Identify which cell holds the provided text, then report its [x, y] central coordinate. 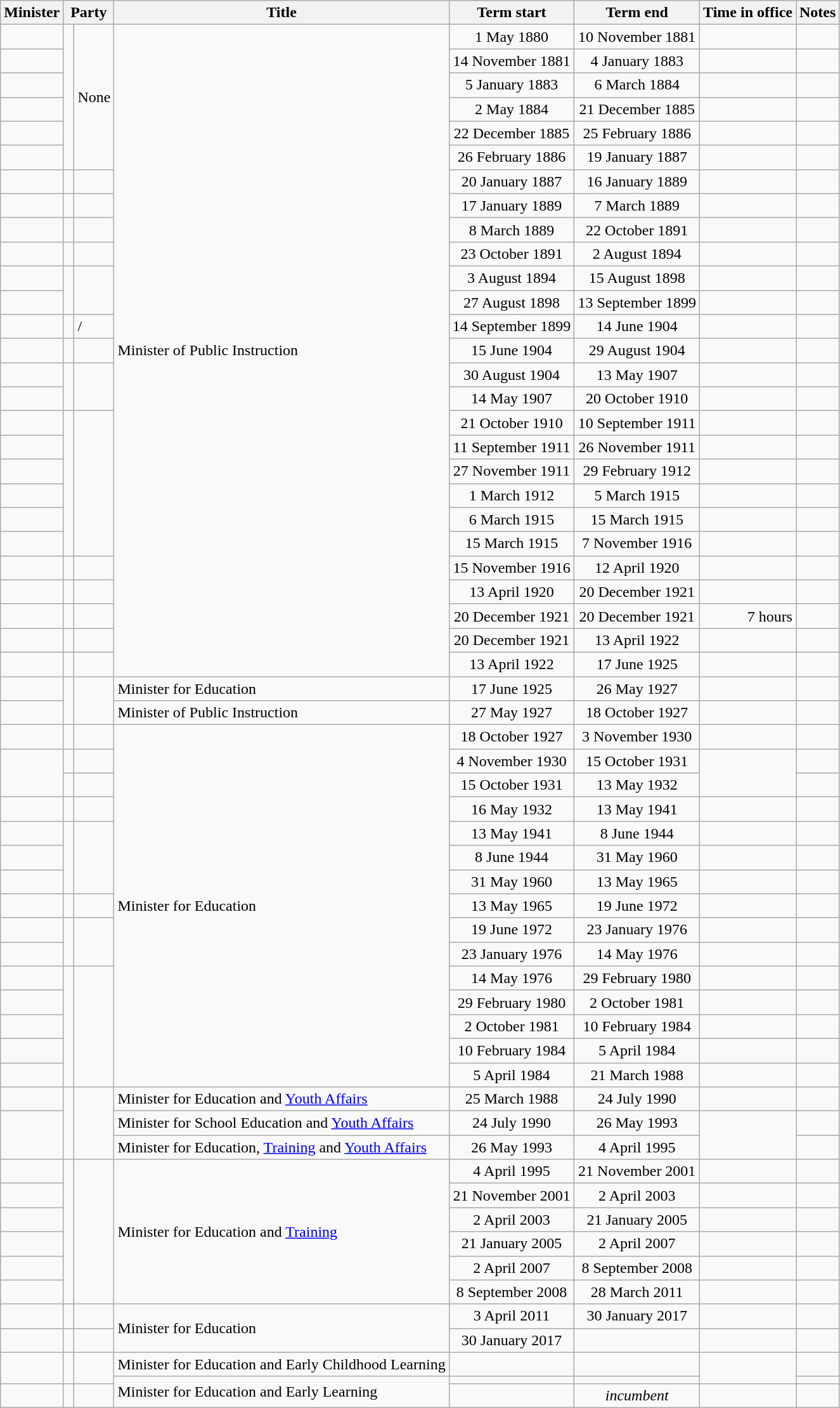
27 August 1898 [512, 303]
25 February 1886 [637, 133]
7 hours [748, 616]
7 November 1916 [637, 544]
Minister [32, 13]
Minister for Education and Early Learning [281, 1392]
28 March 2011 [637, 1292]
21 March 1988 [637, 1075]
incumbent [637, 1395]
1 March 1912 [512, 495]
6 March 1884 [637, 85]
3 November 1930 [637, 737]
27 May 1927 [512, 713]
8 March 1889 [512, 230]
19 January 1887 [637, 157]
20 January 1887 [512, 181]
15 June 1904 [512, 351]
1 May 1880 [512, 37]
16 May 1932 [512, 809]
13 May 1907 [637, 375]
Notes [818, 13]
2 May 1884 [512, 109]
/ [94, 327]
27 November 1911 [512, 471]
25 March 1988 [512, 1099]
13 May 1932 [637, 785]
5 January 1883 [512, 85]
30 August 1904 [512, 375]
3 April 2011 [512, 1316]
23 October 1891 [512, 254]
Term end [637, 13]
3 August 1894 [512, 278]
15 August 1898 [637, 278]
Minister for Education and Early Childhood Learning [281, 1364]
4 January 1883 [637, 61]
15 November 1916 [512, 568]
14 May 1907 [512, 399]
16 January 1889 [637, 181]
17 January 1889 [512, 205]
13 September 1899 [637, 303]
4 November 1930 [512, 761]
10 September 1911 [637, 423]
14 June 1904 [637, 327]
6 March 1915 [512, 519]
12 April 1920 [637, 568]
Term start [512, 13]
11 September 1911 [512, 447]
14 September 1899 [512, 327]
7 March 1889 [637, 205]
2 August 1894 [637, 254]
20 October 1910 [637, 399]
Minister for School Education and Youth Affairs [281, 1123]
5 March 1915 [637, 495]
13 April 1920 [512, 592]
10 November 1881 [637, 37]
Minister for Education, Training and Youth Affairs [281, 1147]
29 August 1904 [637, 351]
None [94, 97]
14 November 1881 [512, 61]
21 December 1885 [637, 109]
22 December 1885 [512, 133]
26 February 1886 [512, 157]
29 February 1912 [637, 471]
Title [281, 13]
Time in office [748, 13]
26 May 1927 [637, 688]
21 October 1910 [512, 423]
Minister for Education and Youth Affairs [281, 1099]
Party [89, 13]
Minister for Education and Training [281, 1232]
26 November 1911 [637, 447]
22 October 1891 [637, 230]
